Capture the cell that displays the provided text and extract its (X, Y) central coordinate. 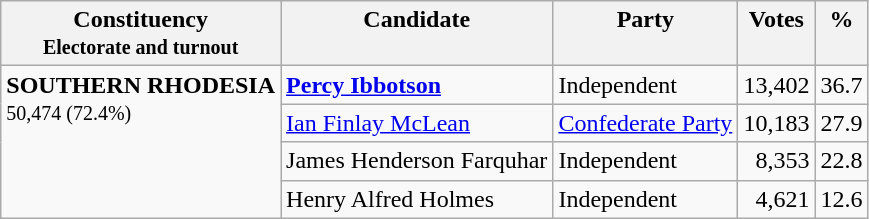
13,402 (776, 85)
4,621 (776, 199)
22.8 (842, 161)
Candidate (417, 34)
Party (646, 34)
8,353 (776, 161)
Percy Ibbotson (417, 85)
27.9 (842, 123)
SOUTHERN RHODESIA50,474 (72.4%) (141, 142)
% (842, 34)
36.7 (842, 85)
Confederate Party (646, 123)
12.6 (842, 199)
Henry Alfred Holmes (417, 199)
Votes (776, 34)
10,183 (776, 123)
ConstituencyElectorate and turnout (141, 34)
Ian Finlay McLean (417, 123)
James Henderson Farquhar (417, 161)
